Return the [X, Y] coordinate for the center point of the cell that contains the specified text.  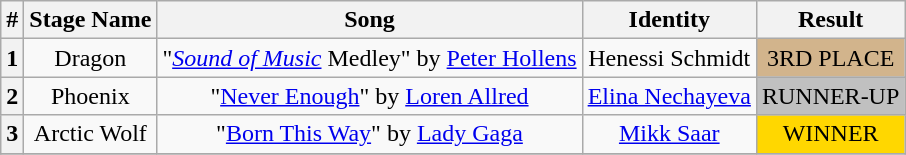
Song [370, 20]
3 [12, 134]
Dragon [90, 58]
"Born This Way" by Lady Gaga [370, 134]
"Sound of Music Medley" by Peter Hollens [370, 58]
Phoenix [90, 96]
Mikk Saar [669, 134]
Identity [669, 20]
3RD PLACE [830, 58]
WINNER [830, 134]
RUNNER-UP [830, 96]
Stage Name [90, 20]
# [12, 20]
Henessi Schmidt [669, 58]
2 [12, 96]
"Never Enough" by Loren Allred [370, 96]
Elina Nechayeva [669, 96]
Result [830, 20]
1 [12, 58]
Arctic Wolf [90, 134]
